Determine the (x, y) coordinate at the center of the cell enclosing the given text.  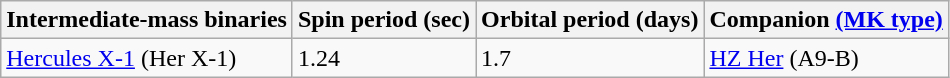
Companion (MK type) (826, 20)
Orbital period (days) (590, 20)
Spin period (sec) (384, 20)
HZ Her (A9-B) (826, 58)
1.7 (590, 58)
Intermediate-mass binaries (147, 20)
Hercules X-1 (Her X-1) (147, 58)
1.24 (384, 58)
